Capture the cell that displays the provided text and extract its (x, y) central coordinate. 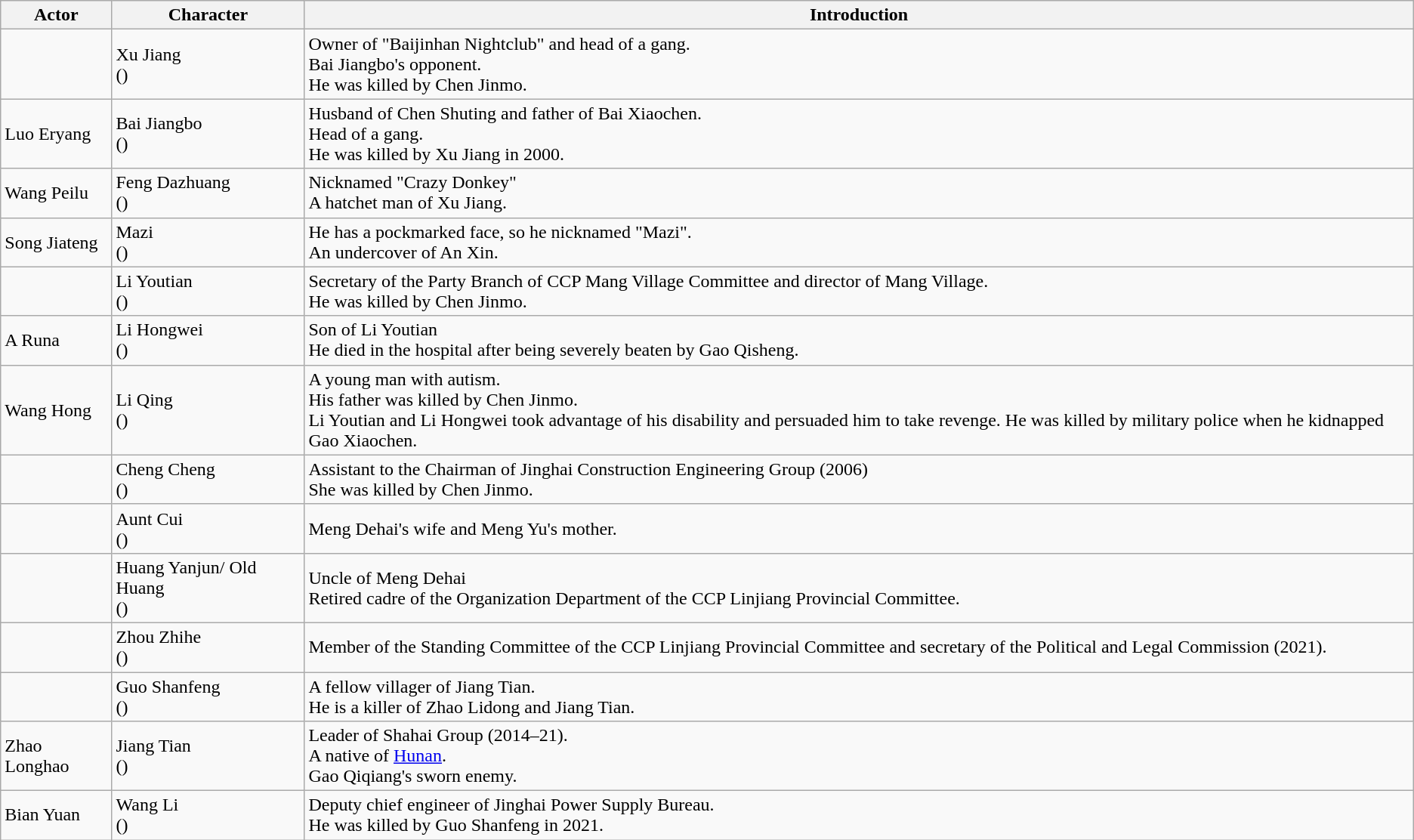
Son of Li YoutianHe died in the hospital after being severely beaten by Gao Qisheng. (859, 340)
Secretary of the Party Branch of CCP Mang Village Committee and director of Mang Village.He was killed by Chen Jinmo. (859, 292)
Mazi() (208, 242)
Assistant to the Chairman of Jinghai Construction Engineering Group (2006)She was killed by Chen Jinmo. (859, 479)
Wang Hong (56, 409)
Li Qing() (208, 409)
Character (208, 15)
Meng Dehai's wife and Meng Yu's mother. (859, 529)
Feng Dazhuang() (208, 193)
Li Hongwei() (208, 340)
Cheng Cheng() (208, 479)
Nicknamed "Crazy Donkey"A hatchet man of Xu Jiang. (859, 193)
Xu Jiang() (208, 64)
Aunt Cui() (208, 529)
Luo Eryang (56, 134)
Uncle of Meng DehaiRetired cadre of the Organization Department of the CCP Linjiang Provincial Committee. (859, 588)
Actor (56, 15)
Guo Shanfeng() (208, 696)
A fellow villager of Jiang Tian.He is a killer of Zhao Lidong and Jiang Tian. (859, 696)
A Runa (56, 340)
Bian Yuan (56, 816)
Bai Jiangbo() (208, 134)
Song Jiateng (56, 242)
Deputy chief engineer of Jinghai Power Supply Bureau.He was killed by Guo Shanfeng in 2021. (859, 816)
Husband of Chen Shuting and father of Bai Xiaochen.Head of a gang.He was killed by Xu Jiang in 2000. (859, 134)
Wang Li() (208, 816)
Zhou Zhihe() (208, 647)
Wang Peilu (56, 193)
Huang Yanjun/ Old Huang() (208, 588)
Owner of "Baijinhan Nightclub" and head of a gang.Bai Jiangbo's opponent.He was killed by Chen Jinmo. (859, 64)
Zhao Longhao (56, 756)
Jiang Tian() (208, 756)
Leader of Shahai Group (2014–21).A native of Hunan.Gao Qiqiang's sworn enemy. (859, 756)
He has a pockmarked face, so he nicknamed "Mazi".An undercover of An Xin. (859, 242)
Li Youtian() (208, 292)
Member of the Standing Committee of the CCP Linjiang Provincial Committee and secretary of the Political and Legal Commission (2021). (859, 647)
Introduction (859, 15)
